Return the [X, Y] coordinate for the center point of the cell that contains the specified text.  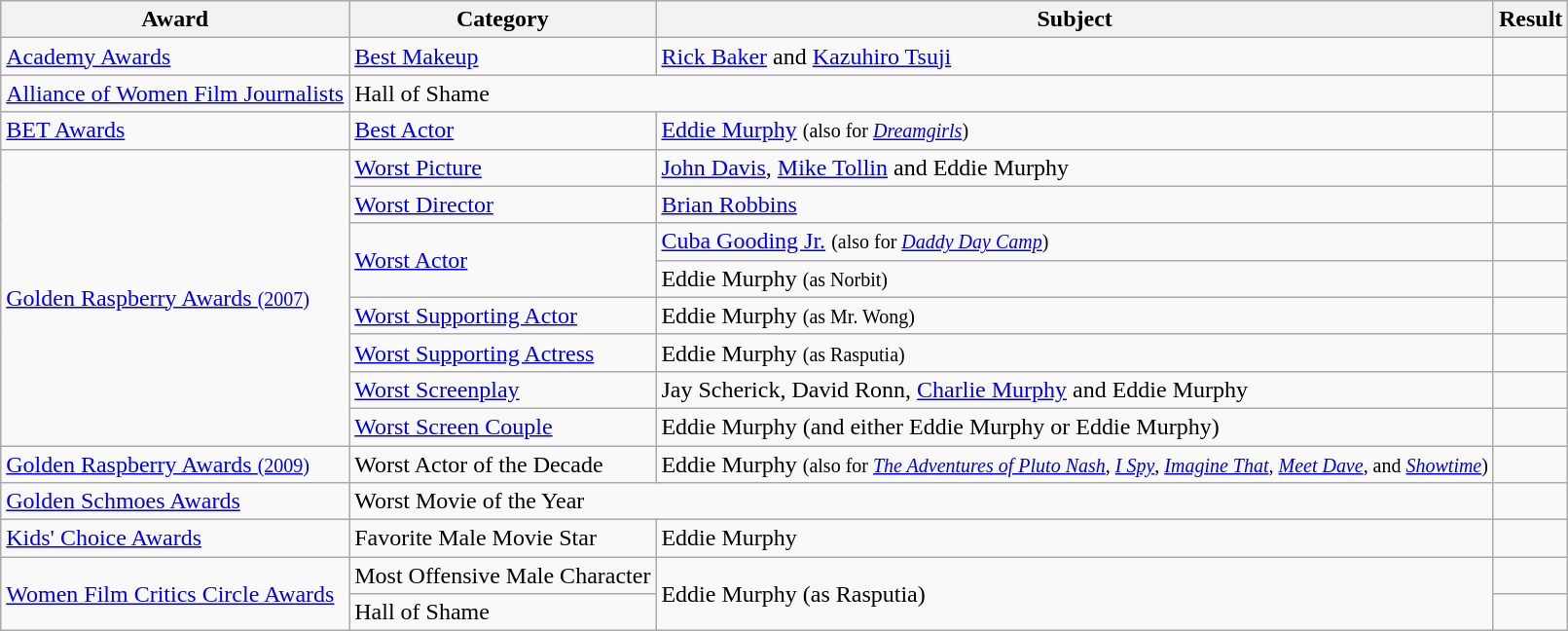
Most Offensive Male Character [502, 575]
Eddie Murphy (also for The Adventures of Pluto Nash, I Spy, Imagine That, Meet Dave, and Showtime) [1075, 464]
Worst Movie of the Year [922, 501]
Cuba Gooding Jr. (also for Daddy Day Camp) [1075, 241]
Subject [1075, 19]
Eddie Murphy (as Norbit) [1075, 278]
Award [175, 19]
Golden Raspberry Awards (2007) [175, 297]
Alliance of Women Film Journalists [175, 93]
Worst Supporting Actress [502, 353]
Jay Scherick, David Ronn, Charlie Murphy and Eddie Murphy [1075, 390]
Rick Baker and Kazuhiro Tsuji [1075, 56]
Favorite Male Movie Star [502, 538]
Eddie Murphy [1075, 538]
John Davis, Mike Tollin and Eddie Murphy [1075, 167]
Worst Screenplay [502, 390]
Eddie Murphy (as Mr. Wong) [1075, 315]
Worst Actor [502, 260]
Category [502, 19]
Worst Screen Couple [502, 427]
Result [1530, 19]
Worst Actor of the Decade [502, 464]
Worst Director [502, 204]
Women Film Critics Circle Awards [175, 594]
Kids' Choice Awards [175, 538]
Eddie Murphy (also for Dreamgirls) [1075, 130]
Eddie Murphy (and either Eddie Murphy or Eddie Murphy) [1075, 427]
Best Makeup [502, 56]
Brian Robbins [1075, 204]
Best Actor [502, 130]
Academy Awards [175, 56]
BET Awards [175, 130]
Golden Schmoes Awards [175, 501]
Worst Supporting Actor [502, 315]
Worst Picture [502, 167]
Golden Raspberry Awards (2009) [175, 464]
